Return the (X, Y) coordinate for the center point of the cell that contains the specified text.  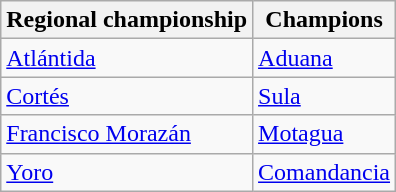
Atlántida (127, 58)
Aduana (324, 58)
Regional championship (127, 20)
Champions (324, 20)
Cortés (127, 96)
Sula (324, 96)
Yoro (127, 172)
Francisco Morazán (127, 134)
Comandancia (324, 172)
Motagua (324, 134)
